Find where the given text appears and provide that cell's center as [X, Y] coordinate. 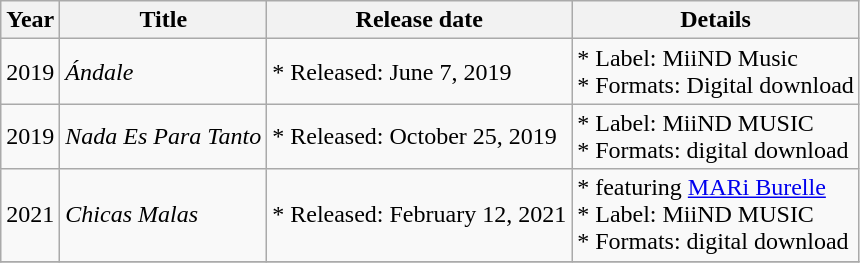
* Released: October 25, 2019 [420, 136]
* Label: MiiND Music * Formats: Digital download [716, 72]
Details [716, 20]
2021 [30, 215]
* featuring MARi Burelle * Label: MiiND MUSIC * Formats: digital download [716, 215]
Nada Es Para Tanto [164, 136]
* Released: June 7, 2019 [420, 72]
* Label: MiiND MUSIC * Formats: digital download [716, 136]
* Released: February 12, 2021 [420, 215]
Title [164, 20]
Chicas Malas [164, 215]
Release date [420, 20]
Year [30, 20]
Ándale [164, 72]
